Provide the [x, y] coordinate of the cell's center where the given text is located.  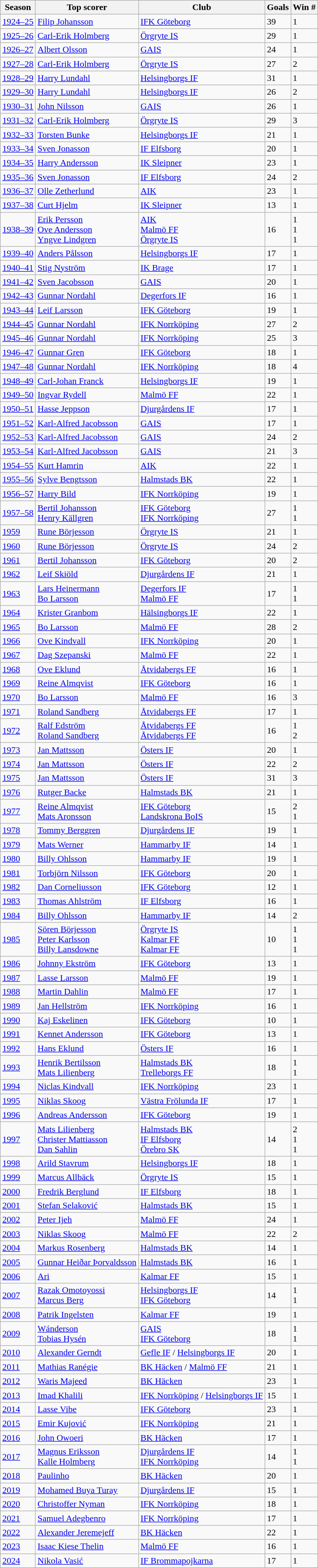
1951–52 [18, 423]
Sven Jacobsson [87, 282]
Degerfors IF [202, 296]
1957–58 [18, 513]
Krister Granbom [87, 612]
John Nilsson [87, 106]
1944–45 [18, 324]
1989 [18, 1006]
1947–48 [18, 366]
2014 [18, 1409]
Helsingborgs IFIFK Göteborg [202, 1296]
Sören Börjesson Peter Karlsson Billy Lansdowne [87, 940]
Stefan Selaković [87, 1206]
Waris Majeed [87, 1381]
1939–40 [18, 254]
2011 [18, 1367]
Emir Kujović [87, 1423]
Johnny Ekström [87, 964]
Markus Rosenberg [87, 1248]
Marcus Allbäck [87, 1177]
Halmstads BKIF ElfsborgÖrebro SK [202, 1139]
2022 [18, 1532]
2013 [18, 1395]
1991 [18, 1034]
1938–39 [18, 229]
1926–27 [18, 50]
1924–25 [18, 22]
Curt Hjelm [87, 205]
Tommy Berggren [87, 830]
1974 [18, 764]
Gunnar Gren [87, 352]
2016 [18, 1438]
1984 [18, 915]
Anders Pålsson [87, 254]
1983 [18, 901]
1959 [18, 532]
BK Häcken / Malmö FF [202, 1367]
Rutger Backe [87, 792]
1927–28 [18, 64]
Kurt Hamrin [87, 465]
Goals [278, 7]
Djurgårdens IFIFK Norrköping [202, 1457]
2015 [18, 1423]
Peter Ijeh [87, 1220]
1969 [18, 683]
1999 [18, 1177]
Razak Omotoyossi Marcus Berg [87, 1296]
Thomas Ahlström [87, 901]
Torbjörn Nilsson [87, 873]
2017 [18, 1457]
1940–41 [18, 268]
1994 [18, 1087]
Åtvidabergs FFÅtvidabergs FF [202, 731]
1931–32 [18, 120]
1964 [18, 612]
Ralf Edström Roland Sandberg [87, 731]
Gunnar Heiðar Þorvaldsson [87, 1262]
Patrik Ingelsten [87, 1314]
2018 [18, 1476]
Kennet Andersson [87, 1034]
Filip Johansson [87, 22]
Reine Almqvist Mats Aronsson [87, 811]
Ove Kindvall [87, 641]
2007 [18, 1296]
28 [278, 627]
1975 [18, 778]
IFK GöteborgLandskrona BoIS [202, 811]
Lars Heinermann Bo Larsson [87, 593]
1932–33 [18, 134]
1985 [18, 940]
1945–46 [18, 338]
1966 [18, 641]
2023 [18, 1546]
1981 [18, 873]
1930–31 [18, 106]
Lasse Larsson [87, 978]
Andreas Andersson [87, 1115]
Carl-Johan Franck [87, 380]
1995 [18, 1101]
Isaac Kiese Thelin [87, 1546]
1986 [18, 964]
Season [18, 7]
Dag Szepanski [87, 655]
Harry Andersson [87, 163]
1943–44 [18, 310]
2006 [18, 1276]
GAISIFK Göteborg [202, 1333]
Win # [305, 7]
Henrik Bertilsson Mats Lilienberg [87, 1068]
1960 [18, 546]
1961 [18, 560]
1977 [18, 811]
Dan Corneliusson [87, 887]
Lasse Vibe [87, 1409]
1993 [18, 1068]
1952–53 [18, 437]
1954–55 [18, 465]
Mats Lilienberg Christer Mattiasson Dan Sahlin [87, 1139]
1973 [18, 750]
1988 [18, 992]
1980 [18, 859]
Alexander Jeremejeff [87, 1532]
1998 [18, 1163]
Olle Zetherlund [87, 191]
1933–34 [18, 148]
Christoffer Nyman [87, 1504]
1950–51 [18, 409]
Bertil Johansson [87, 560]
1955–56 [18, 480]
1956–57 [18, 494]
1962 [18, 574]
Martin Dahlin [87, 992]
IFK GöteborgIFK Norrköping [202, 513]
1971 [18, 712]
39 [278, 22]
Nikola Vasić [87, 1561]
John Owoeri [87, 1438]
Leif Skiöld [87, 574]
25 [278, 338]
Kaj Eskelinen [87, 1020]
2005 [18, 1262]
1941–42 [18, 282]
Fredrik Berglund [87, 1191]
211 [305, 1139]
1925–26 [18, 36]
1987 [18, 978]
1935–36 [18, 177]
IK Brage [202, 268]
1978 [18, 830]
Albert Olsson [87, 50]
2002 [18, 1220]
Leif Larsson [87, 310]
1990 [18, 1020]
Mathias Ranégie [87, 1367]
1928–29 [18, 78]
2003 [18, 1234]
Ingvar Rydell [87, 395]
2000 [18, 1191]
Örgryte ISKalmar FFKalmar FF [202, 940]
2008 [18, 1314]
2020 [18, 1504]
Alexander Gerndt [87, 1353]
Reine Almqvist [87, 683]
Halmstads BKTrelleborgs FF [202, 1068]
1982 [18, 887]
1970 [18, 698]
4 [305, 366]
Västra Frölunda IF [202, 1101]
1965 [18, 627]
IFK Norrköping / Helsingborgs IF [202, 1395]
1936–37 [18, 191]
Hans Eklund [87, 1048]
Torsten Bunke [87, 134]
Hälsingborgs IF [202, 612]
2009 [18, 1333]
1972 [18, 731]
Wánderson Tobias Hysén [87, 1333]
2021 [18, 1518]
2012 [18, 1381]
Roland Sandberg [87, 712]
Jan Hellström [87, 1006]
2010 [18, 1353]
Ove Eklund [87, 669]
2001 [18, 1206]
1946–47 [18, 352]
Magnus Eriksson Kalle Holmberg [87, 1457]
AIKMalmö FFÖrgryte IS [202, 229]
1976 [18, 792]
1996 [18, 1115]
Mohamed Buya Turay [87, 1490]
1997 [18, 1139]
Club [202, 7]
1948–49 [18, 380]
Stig Nyström [87, 268]
Erik Persson Ove Andersson Yngve Lindgren [87, 229]
2019 [18, 1490]
Degerfors IFMalmö FF [202, 593]
1992 [18, 1048]
Gefle IF / Helsingborgs IF [202, 1353]
Paulinho [87, 1476]
1968 [18, 669]
Mats Werner [87, 845]
IF Brommapojkarna [202, 1561]
1937–38 [18, 205]
1953–54 [18, 451]
2004 [18, 1248]
1934–35 [18, 163]
Harry Bild [87, 494]
1929–30 [18, 92]
Arild Stavrum [87, 1163]
Sylve Bengtsson [87, 480]
Hasse Jeppson [87, 409]
Niclas Kindvall [87, 1087]
1979 [18, 845]
1963 [18, 593]
Top scorer [87, 7]
1949–50 [18, 395]
2024 [18, 1561]
Ari [87, 1276]
Imad Khalili [87, 1395]
1967 [18, 655]
1942–43 [18, 296]
Bertil Johansson Henry Källgren [87, 513]
Samuel Adegbenro [87, 1518]
